Identify which cell holds the provided text, then report its [X, Y] central coordinate. 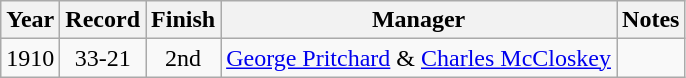
1910 [30, 58]
Manager [419, 20]
33-21 [103, 58]
2nd [184, 58]
Notes [651, 20]
Record [103, 20]
Finish [184, 20]
Year [30, 20]
George Pritchard & Charles McCloskey [419, 58]
